Identify which cell holds the provided text, then report its (x, y) central coordinate. 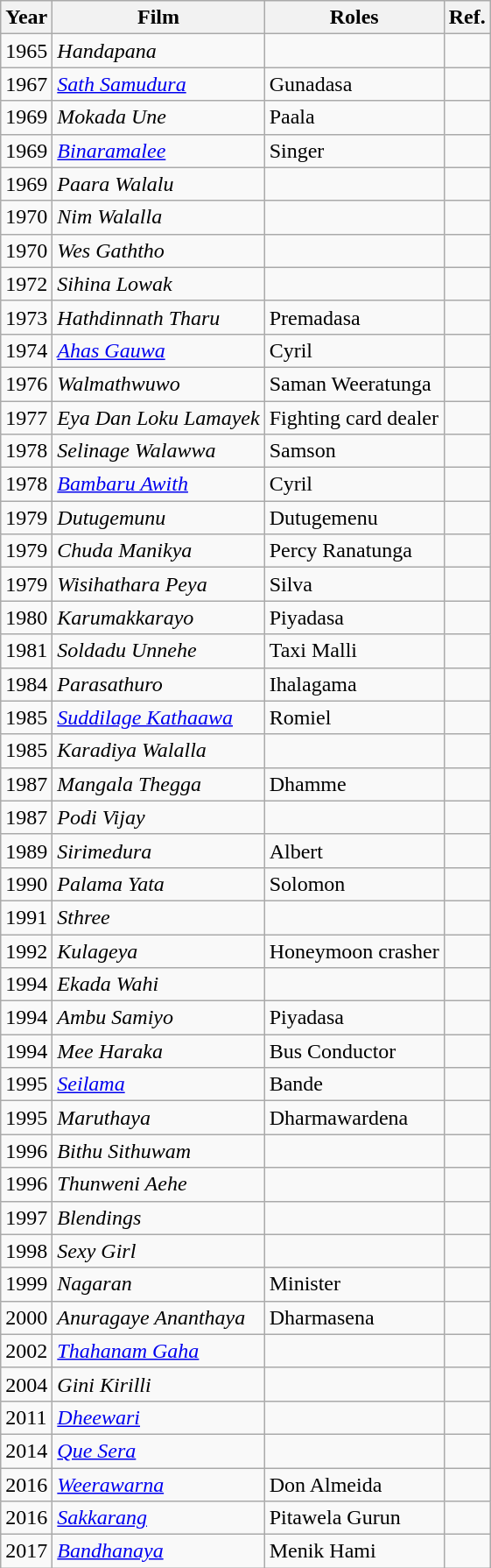
Fighting card dealer (354, 418)
1999 (26, 1284)
Nim Walalla (158, 217)
Dharmasena (354, 1317)
Maruthaya (158, 1118)
Soldadu Unnehe (158, 651)
Albert (354, 851)
Paara Walalu (158, 184)
Solomon (354, 884)
Samson (354, 451)
1980 (26, 618)
Sihina Lowak (158, 284)
Mokada Une (158, 117)
Handapana (158, 51)
1991 (26, 917)
1977 (26, 418)
Blendings (158, 1218)
Seilama (158, 1084)
Mangala Thegga (158, 784)
1997 (26, 1218)
Hathdinnath Tharu (158, 317)
Gunadasa (354, 84)
Minister (354, 1284)
1992 (26, 950)
Ihalagama (354, 684)
Premadasa (354, 317)
1974 (26, 350)
Wisihathara Peya (158, 584)
Sirimedura (158, 851)
Ekada Wahi (158, 985)
Que Sera (158, 1451)
Dhamme (354, 784)
2000 (26, 1317)
Dutugemunu (158, 518)
Dutugemenu (354, 518)
Bithu Sithuwam (158, 1151)
Percy Ranatunga (354, 551)
Selinage Walawwa (158, 451)
Suddilage Kathaawa (158, 717)
Parasathuro (158, 684)
1990 (26, 884)
Menik Hami (354, 1551)
1998 (26, 1251)
1989 (26, 851)
Gini Kirilli (158, 1384)
Thunweni Aehe (158, 1184)
Sthree (158, 917)
Chuda Manikya (158, 551)
Eya Dan Loku Lamayek (158, 418)
2002 (26, 1351)
1981 (26, 651)
Ref. (467, 18)
Weerawarna (158, 1485)
1984 (26, 684)
Palama Yata (158, 884)
Silva (354, 584)
Year (26, 18)
Don Almeida (354, 1485)
Karadiya Walalla (158, 751)
1973 (26, 317)
Paala (354, 117)
Bande (354, 1084)
1965 (26, 51)
2014 (26, 1451)
Podi Vijay (158, 817)
Bandhanaya (158, 1551)
Dheewari (158, 1417)
Sakkarang (158, 1518)
Bus Conductor (354, 1051)
1976 (26, 384)
Taxi Malli (354, 651)
Anuragaye Ananthaya (158, 1317)
Ambu Samiyo (158, 1018)
Nagaran (158, 1284)
Roles (354, 18)
Ahas Gauwa (158, 350)
Karumakkarayo (158, 618)
2017 (26, 1551)
2004 (26, 1384)
Mee Haraka (158, 1051)
Romiel (354, 717)
Sath Samudura (158, 84)
Honeymoon crasher (354, 950)
Thahanam Gaha (158, 1351)
Dharmawardena (354, 1118)
1972 (26, 284)
Film (158, 18)
Pitawela Gurun (354, 1518)
Wes Gaththo (158, 251)
1967 (26, 84)
Walmathwuwo (158, 384)
Saman Weeratunga (354, 384)
Binaramalee (158, 151)
2011 (26, 1417)
Kulageya (158, 950)
Bambaru Awith (158, 484)
Sexy Girl (158, 1251)
Singer (354, 151)
